Determine the [X, Y] coordinate at the center of the cell enclosing the given text.  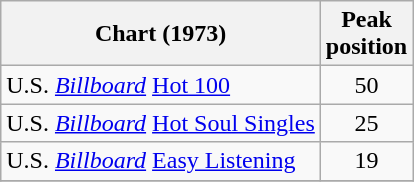
25 [366, 123]
50 [366, 85]
U.S. Billboard Hot Soul Singles [161, 123]
19 [366, 161]
U.S. Billboard Easy Listening [161, 161]
Chart (1973) [161, 34]
U.S. Billboard Hot 100 [161, 85]
Peakposition [366, 34]
